Detect which cell encompasses the target text, then output its (x, y) center coordinate. 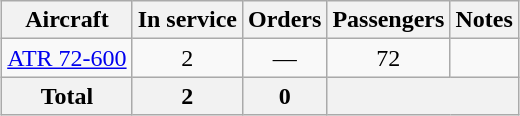
Aircraft (67, 20)
Notes (484, 20)
— (284, 58)
Total (67, 96)
In service (187, 20)
0 (284, 96)
72 (388, 58)
ATR 72-600 (67, 58)
Passengers (388, 20)
Orders (284, 20)
